Search for the cell housing the specified text and yield its [X, Y] center coordinate. 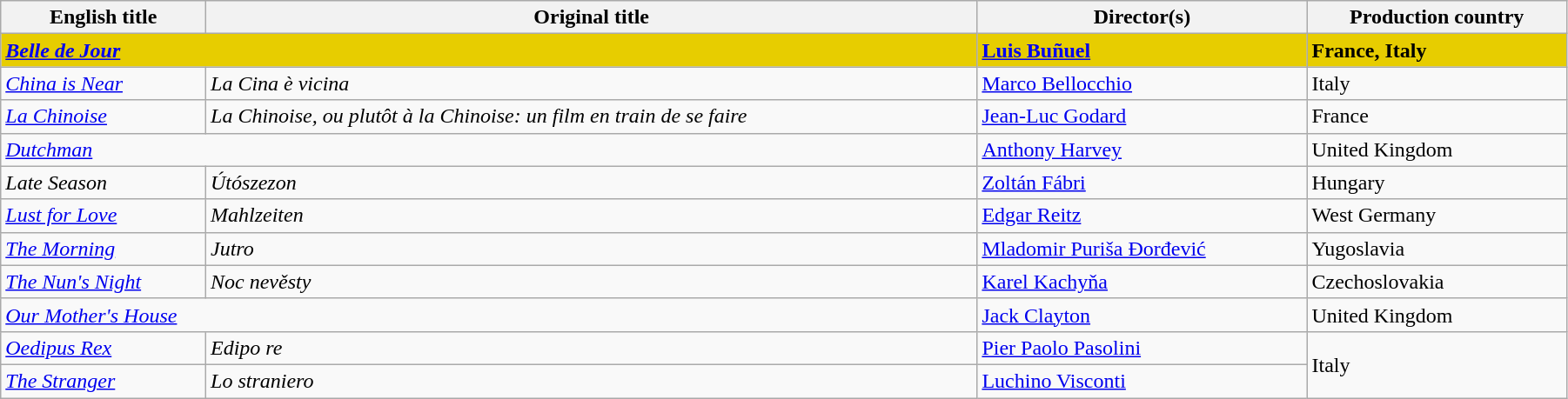
Jutro [592, 249]
La Chinoise [104, 116]
La Chinoise, ou plutôt à la Chinoise: un film en train de se faire [592, 116]
The Morning [104, 249]
West Germany [1437, 216]
Original title [592, 17]
Oedipus Rex [104, 348]
Luchino Visconti [1142, 381]
Marco Bellocchio [1142, 83]
China is Near [104, 83]
Dutchman [489, 150]
Czechoslovakia [1437, 282]
Edipo re [592, 348]
Jean-Luc Godard [1142, 116]
Anthony Harvey [1142, 150]
The Nun's Night [104, 282]
Luis Buñuel [1142, 50]
Belle de Jour [489, 50]
Late Season [104, 183]
Zoltán Fábri [1142, 183]
France [1437, 116]
Edgar Reitz [1142, 216]
La Cina è vicina [592, 83]
Yugoslavia [1437, 249]
English title [104, 17]
Our Mother's House [489, 315]
Production country [1437, 17]
France, Italy [1437, 50]
Noc nevěsty [592, 282]
Karel Kachyňa [1142, 282]
Director(s) [1142, 17]
Lust for Love [104, 216]
Mahlzeiten [592, 216]
Mladomir Puriša Đorđević [1142, 249]
Jack Clayton [1142, 315]
The Stranger [104, 381]
Hungary [1437, 183]
Lo straniero [592, 381]
Pier Paolo Pasolini [1142, 348]
Útószezon [592, 183]
